Locate the cell with the specified text and output its [x, y] center coordinate. 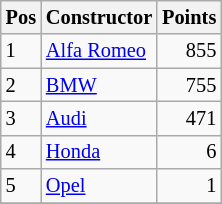
4 [21, 152]
Audi [99, 118]
471 [189, 118]
Honda [99, 152]
755 [189, 85]
6 [189, 152]
Points [189, 17]
Constructor [99, 17]
BMW [99, 85]
Alfa Romeo [99, 51]
2 [21, 85]
3 [21, 118]
855 [189, 51]
Opel [99, 186]
Pos [21, 17]
5 [21, 186]
